Find where the given text appears and provide that cell's center as (X, Y) coordinate. 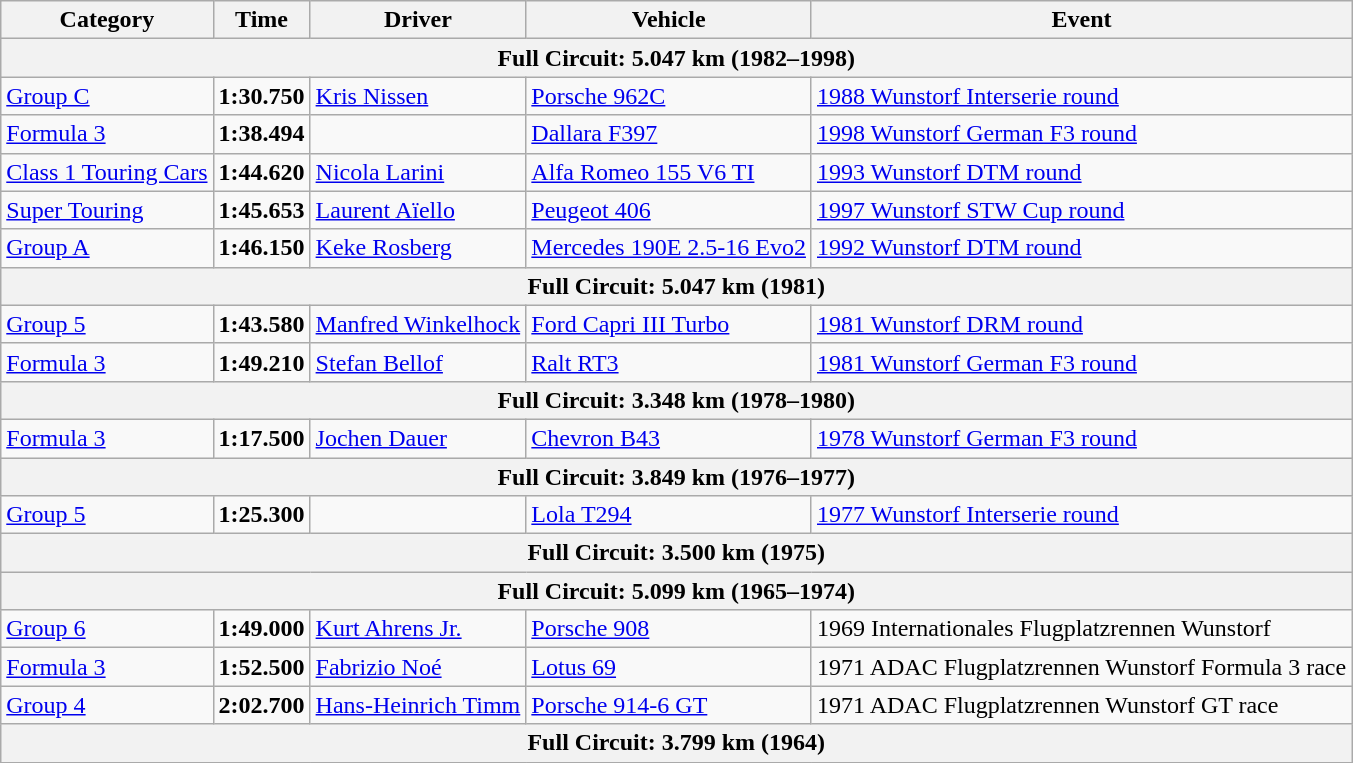
Mercedes 190E 2.5-16 Evo2 (669, 248)
Time (262, 20)
Ford Capri III Turbo (669, 324)
1:44.620 (262, 172)
Porsche 908 (669, 629)
1988 Wunstorf Interserie round (1081, 96)
Driver (418, 20)
1997 Wunstorf STW Cup round (1081, 210)
Hans-Heinrich Timm (418, 705)
1969 Internationales Flugplatzrennen Wunstorf (1081, 629)
Full Circuit: 3.849 km (1976–1977) (676, 477)
1971 ADAC Flugplatzrennen Wunstorf GT race (1081, 705)
1:38.494 (262, 134)
Nicola Larini (418, 172)
Porsche 962C (669, 96)
1981 Wunstorf German F3 round (1081, 362)
Category (107, 20)
Dallara F397 (669, 134)
1971 ADAC Flugplatzrennen Wunstorf Formula 3 race (1081, 667)
1:17.500 (262, 438)
2:02.700 (262, 705)
1:46.150 (262, 248)
Full Circuit: 5.047 km (1982–1998) (676, 58)
Keke Rosberg (418, 248)
Peugeot 406 (669, 210)
Full Circuit: 3.348 km (1978–1980) (676, 400)
Class 1 Touring Cars (107, 172)
Vehicle (669, 20)
1:43.580 (262, 324)
Full Circuit: 5.099 km (1965–1974) (676, 591)
Ralt RT3 (669, 362)
Kurt Ahrens Jr. (418, 629)
1:49.000 (262, 629)
1992 Wunstorf DTM round (1081, 248)
1:49.210 (262, 362)
Stefan Bellof (418, 362)
1:25.300 (262, 515)
Super Touring (107, 210)
Lotus 69 (669, 667)
Full Circuit: 3.500 km (1975) (676, 553)
Group 6 (107, 629)
Alfa Romeo 155 V6 TI (669, 172)
Full Circuit: 5.047 km (1981) (676, 286)
Full Circuit: 3.799 km (1964) (676, 743)
Chevron B43 (669, 438)
Kris Nissen (418, 96)
Manfred Winkelhock (418, 324)
Event (1081, 20)
Laurent Aïello (418, 210)
Group 4 (107, 705)
1977 Wunstorf Interserie round (1081, 515)
Group A (107, 248)
1978 Wunstorf German F3 round (1081, 438)
Group C (107, 96)
Jochen Dauer (418, 438)
1981 Wunstorf DRM round (1081, 324)
1998 Wunstorf German F3 round (1081, 134)
1:30.750 (262, 96)
1993 Wunstorf DTM round (1081, 172)
Porsche 914-6 GT (669, 705)
Fabrizio Noé (418, 667)
1:52.500 (262, 667)
1:45.653 (262, 210)
Lola T294 (669, 515)
